Extract the (X, Y) coordinate from the center of the cell holding the provided text.  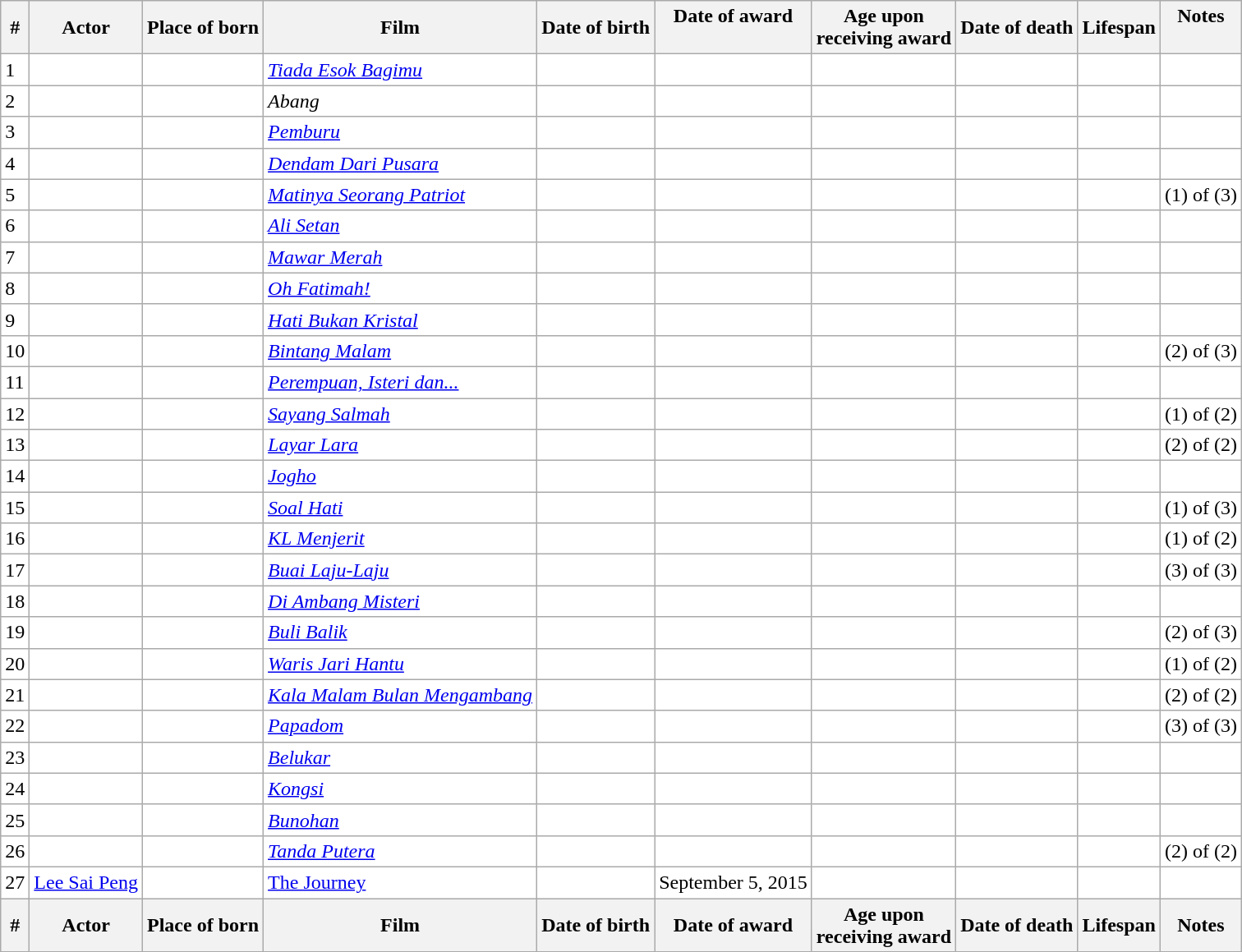
Pemburu (401, 132)
Sayang Salmah (401, 413)
Di Ambang Misteri (401, 601)
The Journey (401, 882)
Buai Laju-Laju (401, 570)
Buli Balik (401, 632)
Ali Setan (401, 226)
Papadom (401, 726)
12 (15, 413)
Tanda Putera (401, 851)
3 (15, 132)
9 (15, 320)
23 (15, 757)
Matinya Seorang Patriot (401, 195)
Perempuan, Isteri dan... (401, 382)
22 (15, 726)
Layar Lara (401, 445)
Jogho (401, 476)
Waris Jari Hantu (401, 664)
Dendam Dari Pusara (401, 163)
14 (15, 476)
Hati Bukan Kristal (401, 320)
25 (15, 820)
10 (15, 351)
20 (15, 664)
18 (15, 601)
Soal Hati (401, 508)
11 (15, 382)
17 (15, 570)
Mawar Merah (401, 257)
Lee Sai Peng (86, 882)
Kongsi (401, 789)
5 (15, 195)
Bintang Malam (401, 351)
27 (15, 882)
2 (15, 101)
6 (15, 226)
7 (15, 257)
16 (15, 539)
21 (15, 695)
Tiada Esok Bagimu (401, 70)
Abang (401, 101)
15 (15, 508)
Kala Malam Bulan Mengambang (401, 695)
Belukar (401, 757)
September 5, 2015 (734, 882)
13 (15, 445)
8 (15, 288)
1 (15, 70)
Oh Fatimah! (401, 288)
4 (15, 163)
Bunohan (401, 820)
24 (15, 789)
19 (15, 632)
26 (15, 851)
KL Menjerit (401, 539)
